Detect which cell encompasses the target text, then output its (X, Y) center coordinate. 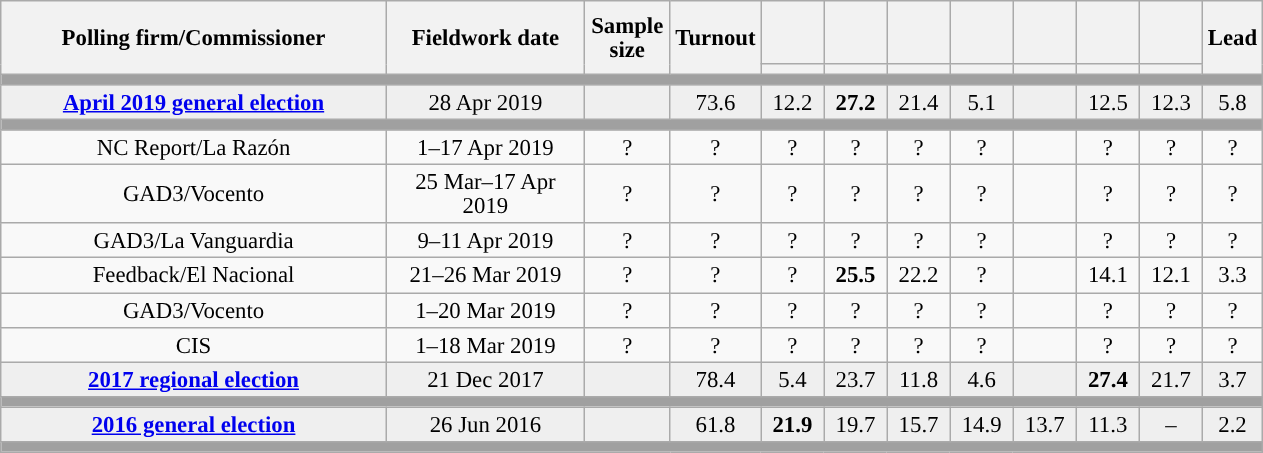
1–17 Apr 2019 (485, 148)
12.2 (792, 102)
2.2 (1232, 424)
2017 regional election (194, 380)
Fieldwork date (485, 38)
25.5 (856, 276)
21.9 (792, 424)
Lead (1232, 38)
27.2 (856, 102)
3.3 (1232, 276)
23.7 (856, 380)
Polling firm/Commissioner (194, 38)
5.8 (1232, 102)
28 Apr 2019 (485, 102)
5.1 (982, 102)
21 Dec 2017 (485, 380)
14.9 (982, 424)
25 Mar–17 Apr 2019 (485, 194)
1–20 Mar 2019 (485, 310)
73.6 (716, 102)
12.5 (1108, 102)
11.8 (918, 380)
26 Jun 2016 (485, 424)
61.8 (716, 424)
11.3 (1108, 424)
22.2 (918, 276)
5.4 (792, 380)
21–26 Mar 2019 (485, 276)
13.7 (1044, 424)
April 2019 general election (194, 102)
NC Report/La Razón (194, 148)
27.4 (1108, 380)
12.1 (1170, 276)
19.7 (856, 424)
9–11 Apr 2019 (485, 242)
78.4 (716, 380)
CIS (194, 344)
14.1 (1108, 276)
15.7 (918, 424)
Turnout (716, 38)
GAD3/La Vanguardia (194, 242)
4.6 (982, 380)
21.7 (1170, 380)
2016 general election (194, 424)
– (1170, 424)
21.4 (918, 102)
3.7 (1232, 380)
1–18 Mar 2019 (485, 344)
12.3 (1170, 102)
Feedback/El Nacional (194, 276)
Sample size (627, 38)
